Pinpoint the cell where the given text exists, returning its [x, y] midpoint coordinate. 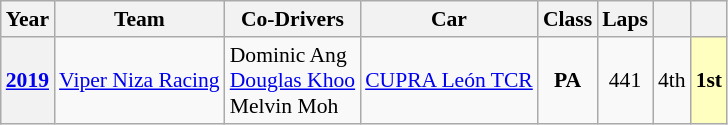
Team [140, 19]
2019 [28, 80]
CUPRA León TCR [449, 80]
Car [449, 19]
Year [28, 19]
Class [568, 19]
1st [710, 80]
441 [625, 80]
Laps [625, 19]
PA [568, 80]
Viper Niza Racing [140, 80]
Co-Drivers [292, 19]
Dominic Ang Douglas Khoo Melvin Moh [292, 80]
4th [672, 80]
